Extract the (x, y) coordinate from the center of the cell holding the provided text.  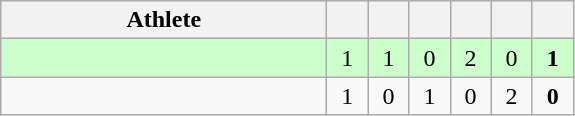
Athlete (164, 20)
